Search for the cell housing the specified text and yield its [x, y] center coordinate. 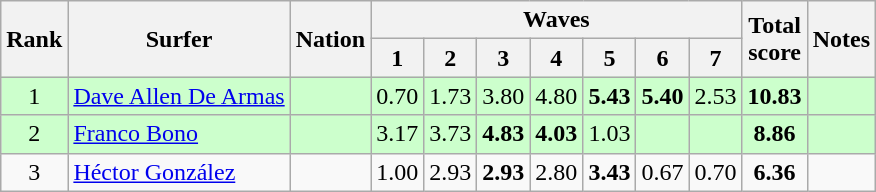
0.67 [662, 172]
4.80 [556, 96]
1.03 [610, 134]
Waves [556, 20]
Notes [841, 39]
2.53 [716, 96]
Rank [34, 39]
10.83 [774, 96]
Dave Allen De Armas [179, 96]
8.86 [774, 134]
4.03 [556, 134]
4.83 [504, 134]
1.73 [450, 96]
6 [662, 58]
3.80 [504, 96]
Totalscore [774, 39]
Héctor González [179, 172]
1.00 [398, 172]
5 [610, 58]
3.73 [450, 134]
3.17 [398, 134]
5.40 [662, 96]
2.80 [556, 172]
6.36 [774, 172]
3.43 [610, 172]
5.43 [610, 96]
7 [716, 58]
Surfer [179, 39]
Franco Bono [179, 134]
Nation [330, 39]
4 [556, 58]
